For the text-containing cell, return its midpoint in [X, Y] coordinate format. 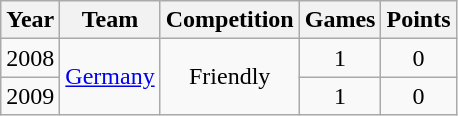
Team [110, 20]
Games [340, 20]
2008 [30, 58]
Germany [110, 77]
Points [418, 20]
2009 [30, 96]
Year [30, 20]
Friendly [230, 77]
Competition [230, 20]
